Capture the cell that displays the provided text and extract its (X, Y) central coordinate. 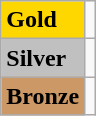
Bronze (43, 96)
Gold (43, 20)
Silver (43, 58)
